Provide the (X, Y) coordinate of the cell's center where the given text is located.  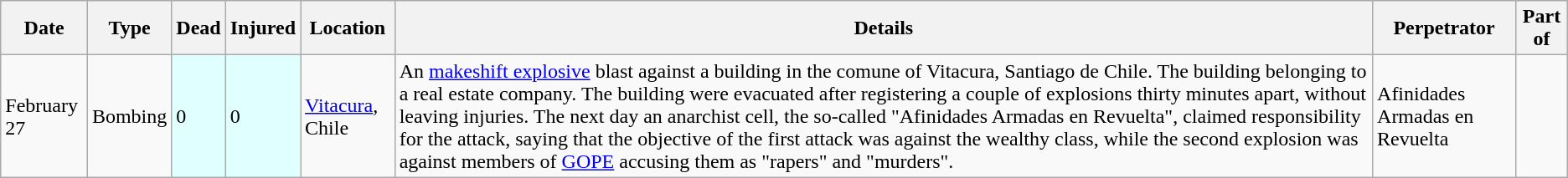
Dead (199, 28)
February 27 (44, 116)
Date (44, 28)
Part of (1542, 28)
Injured (263, 28)
Perpetrator (1444, 28)
Afinidades Armadas en Revuelta (1444, 116)
Bombing (129, 116)
Vitacura, Chile (348, 116)
Type (129, 28)
Location (348, 28)
Details (883, 28)
